Capture the cell that displays the provided text and extract its [X, Y] central coordinate. 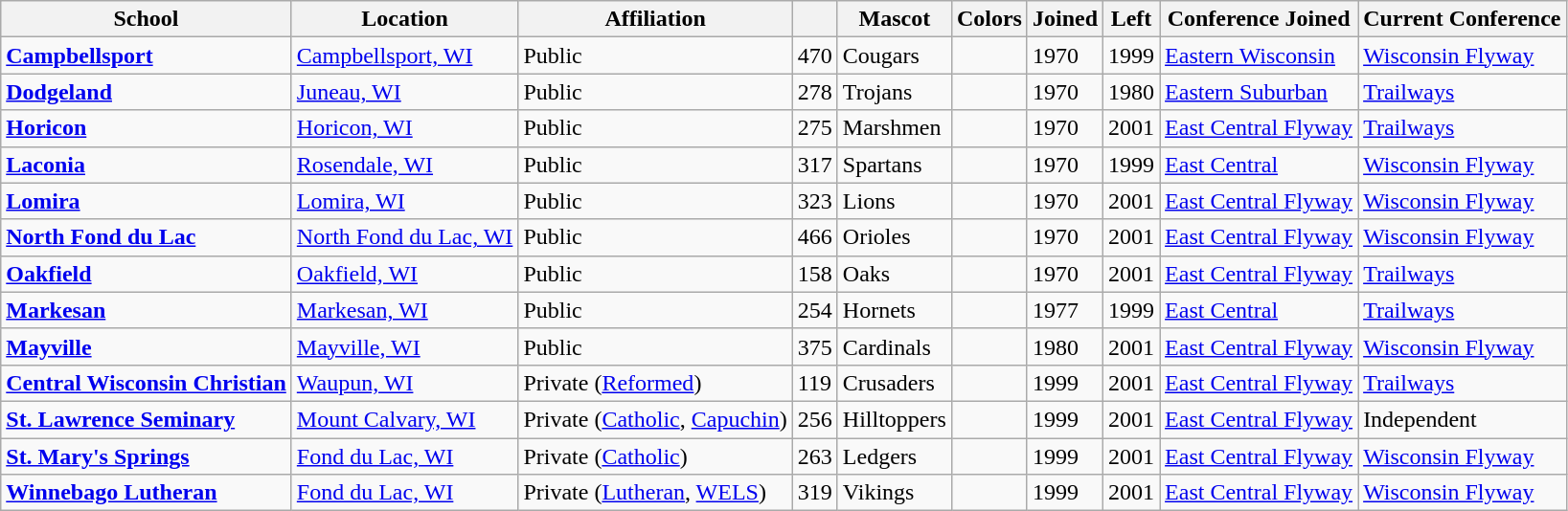
Lions [895, 201]
Campbellsport [147, 56]
119 [814, 383]
263 [814, 456]
Hilltoppers [895, 419]
Private (Catholic, Capuchin) [655, 419]
Spartans [895, 165]
Mayville [147, 346]
Horicon, WI [404, 128]
Oaks [895, 274]
Affiliation [655, 19]
Rosendale, WI [404, 165]
Eastern Wisconsin [1259, 56]
278 [814, 92]
254 [814, 310]
Cardinals [895, 346]
Markesan, WI [404, 310]
School [147, 19]
317 [814, 165]
Private (Catholic) [655, 456]
Markesan [147, 310]
Independent [1462, 419]
Orioles [895, 237]
St. Lawrence Seminary [147, 419]
St. Mary's Springs [147, 456]
Cougars [895, 56]
323 [814, 201]
Central Wisconsin Christian [147, 383]
Laconia [147, 165]
Crusaders [895, 383]
Campbellsport, WI [404, 56]
Horicon [147, 128]
256 [814, 419]
Dodgeland [147, 92]
Vikings [895, 493]
Mount Calvary, WI [404, 419]
Trojans [895, 92]
470 [814, 56]
Mayville, WI [404, 346]
Private (Reformed) [655, 383]
Current Conference [1462, 19]
375 [814, 346]
Oakfield, WI [404, 274]
Left [1132, 19]
Colors [989, 19]
Lomira, WI [404, 201]
Lomira [147, 201]
1977 [1065, 310]
Joined [1065, 19]
158 [814, 274]
Marshmen [895, 128]
Mascot [895, 19]
Ledgers [895, 456]
Waupun, WI [404, 383]
466 [814, 237]
Oakfield [147, 274]
Winnebago Lutheran [147, 493]
Juneau, WI [404, 92]
North Fond du Lac [147, 237]
Conference Joined [1259, 19]
Location [404, 19]
319 [814, 493]
Hornets [895, 310]
North Fond du Lac, WI [404, 237]
Private (Lutheran, WELS) [655, 493]
275 [814, 128]
Eastern Suburban [1259, 92]
